Return the (X, Y) coordinate for the center point of the cell that contains the specified text.  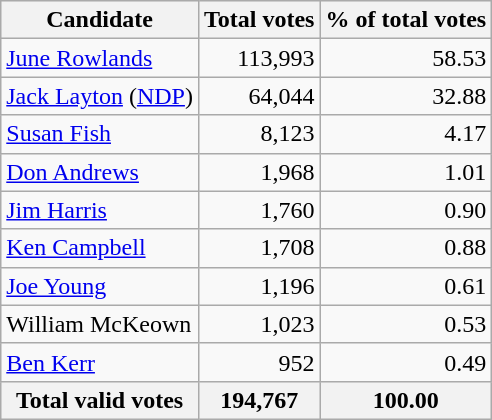
William McKeown (100, 324)
32.88 (406, 96)
Ben Kerr (100, 362)
194,767 (259, 400)
Ken Campbell (100, 248)
1,023 (259, 324)
June Rowlands (100, 58)
0.61 (406, 286)
1,968 (259, 172)
100.00 (406, 400)
1,760 (259, 210)
0.53 (406, 324)
0.88 (406, 248)
1.01 (406, 172)
% of total votes (406, 20)
Jim Harris (100, 210)
952 (259, 362)
1,196 (259, 286)
8,123 (259, 134)
0.49 (406, 362)
Total valid votes (100, 400)
Jack Layton (NDP) (100, 96)
Joe Young (100, 286)
Total votes (259, 20)
Susan Fish (100, 134)
Don Andrews (100, 172)
113,993 (259, 58)
1,708 (259, 248)
64,044 (259, 96)
0.90 (406, 210)
58.53 (406, 58)
4.17 (406, 134)
Candidate (100, 20)
